Locate the cell with the specified text and output its (X, Y) center coordinate. 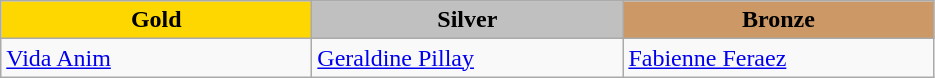
Silver (468, 20)
Fabienne Feraez (778, 58)
Vida Anim (156, 58)
Gold (156, 20)
Geraldine Pillay (468, 58)
Bronze (778, 20)
